Extract the [x, y] coordinate from the center of the cell holding the provided text.  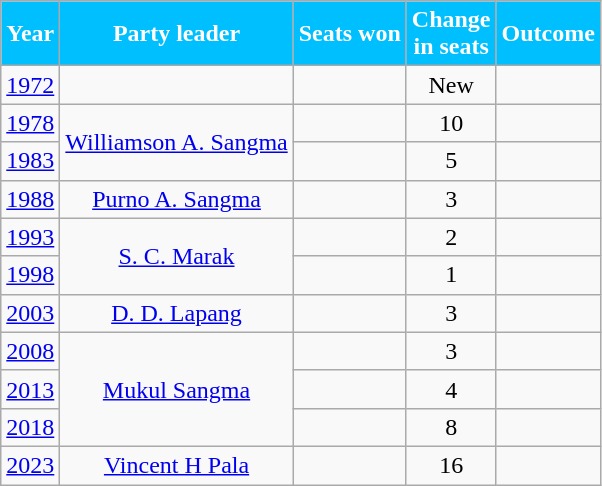
1983 [30, 161]
10 [451, 123]
D. D. Lapang [176, 313]
Purno A. Sangma [176, 199]
8 [451, 427]
New [451, 85]
S. C. Marak [176, 256]
Party leader [176, 34]
Year [30, 34]
Changein seats [451, 34]
16 [451, 465]
Mukul Sangma [176, 389]
Williamson A. Sangma [176, 142]
2018 [30, 427]
2 [451, 237]
1998 [30, 275]
1978 [30, 123]
2013 [30, 389]
Vincent H Pala [176, 465]
2008 [30, 351]
1993 [30, 237]
4 [451, 389]
Seats won [350, 34]
2023 [30, 465]
2003 [30, 313]
1 [451, 275]
Outcome [548, 34]
1988 [30, 199]
1972 [30, 85]
5 [451, 161]
